Pinpoint the cell where the given text exists, returning its (x, y) midpoint coordinate. 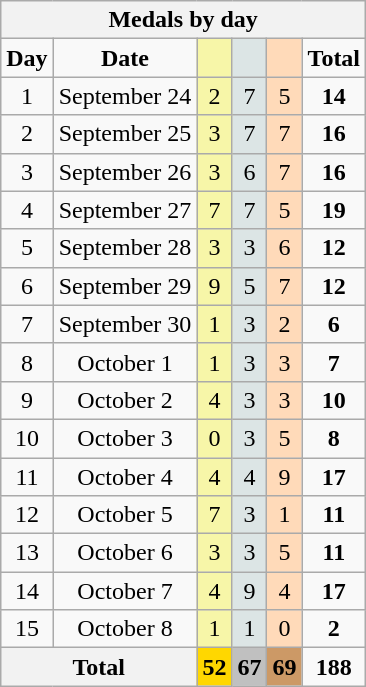
September 29 (125, 286)
September 25 (125, 134)
September 28 (125, 248)
Date (125, 58)
October 8 (125, 629)
September 30 (125, 324)
15 (27, 629)
Day (27, 58)
Medals by day (184, 20)
October 3 (125, 438)
September 26 (125, 172)
52 (214, 667)
19 (334, 210)
13 (27, 553)
October 1 (125, 362)
67 (250, 667)
October 2 (125, 400)
September 27 (125, 210)
188 (334, 667)
September 24 (125, 96)
October 7 (125, 591)
69 (284, 667)
October 5 (125, 515)
October 6 (125, 553)
October 4 (125, 477)
